Output the (X, Y) coordinate of the center of the cell containing the given text.  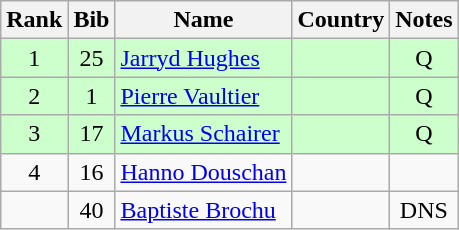
25 (92, 58)
17 (92, 134)
Markus Schairer (204, 134)
40 (92, 210)
16 (92, 172)
DNS (424, 210)
Baptiste Brochu (204, 210)
Jarryd Hughes (204, 58)
Bib (92, 20)
2 (34, 96)
4 (34, 172)
3 (34, 134)
Name (204, 20)
Country (341, 20)
Pierre Vaultier (204, 96)
Notes (424, 20)
Hanno Douschan (204, 172)
Rank (34, 20)
